Return the [x, y] coordinate for the center point of the cell that contains the specified text.  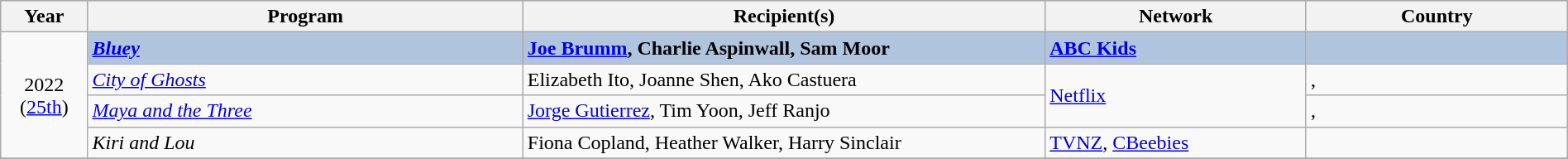
Network [1176, 17]
Netflix [1176, 95]
Bluey [305, 48]
ABC Kids [1176, 48]
Year [45, 17]
2022(25th) [45, 95]
Kiri and Lou [305, 142]
Country [1437, 17]
Recipient(s) [784, 17]
Joe Brumm, Charlie Aspinwall, Sam Moor [784, 48]
Elizabeth Ito, Joanne Shen, Ako Castuera [784, 79]
Jorge Gutierrez, Tim Yoon, Jeff Ranjo [784, 111]
Fiona Copland, Heather Walker, Harry Sinclair [784, 142]
City of Ghosts [305, 79]
TVNZ, CBeebies [1176, 142]
Program [305, 17]
Maya and the Three [305, 111]
